Locate the cell with the specified text and output its (X, Y) center coordinate. 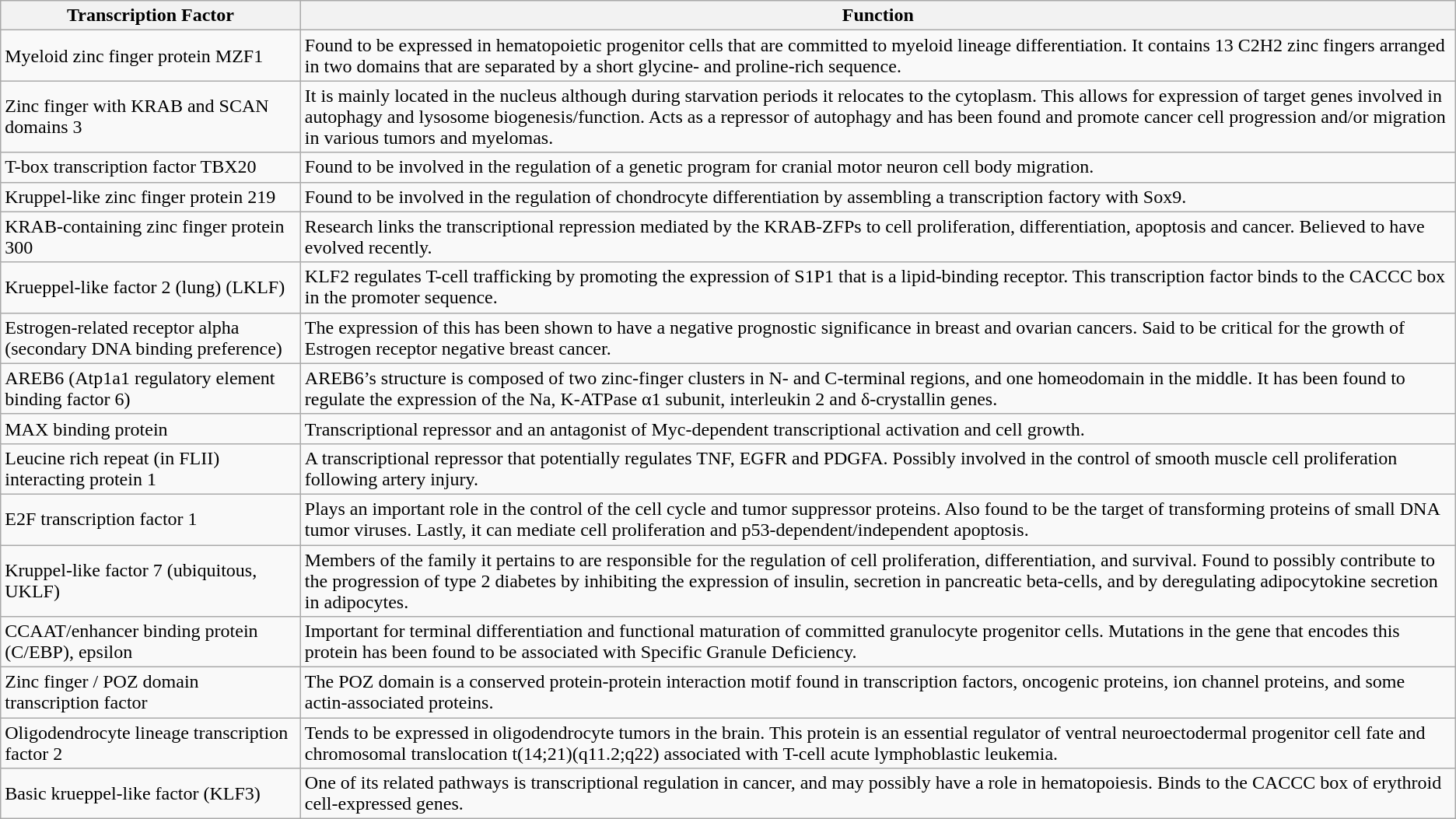
Leucine rich repeat (in FLII) interacting protein 1 (151, 468)
Function (877, 16)
T-box transcription factor TBX20 (151, 167)
Transcription Factor (151, 16)
Myeloid zinc finger protein MZF1 (151, 56)
Zinc finger / POZ domain transcription factor (151, 692)
Basic krueppel-like factor (KLF3) (151, 793)
Kruppel-like factor 7 (ubiquitous, UKLF) (151, 580)
CCAAT/enhancer binding protein (C/EBP), epsilon (151, 642)
Krueppel-like factor 2 (lung) (LKLF) (151, 288)
Estrogen-related receptor alpha (secondary DNA binding preference) (151, 338)
Transcriptional repressor and an antagonist of Myc-dependent transcriptional activation and cell growth. (877, 429)
Kruppel-like zinc finger protein 219 (151, 197)
MAX binding protein (151, 429)
AREB6 (Atp1a1 regulatory element binding factor 6) (151, 389)
Zinc finger with KRAB and SCAN domains 3 (151, 117)
Found to be involved in the regulation of a genetic program for cranial motor neuron cell body migration. (877, 167)
Oligodendrocyte lineage transcription factor 2 (151, 744)
Found to be involved in the regulation of chondrocyte differentiation by assembling a transcription factory with Sox9. (877, 197)
KRAB-containing zinc finger protein 300 (151, 236)
E2F transcription factor 1 (151, 520)
